Determine the [X, Y] coordinate at the center of the cell enclosing the given text.  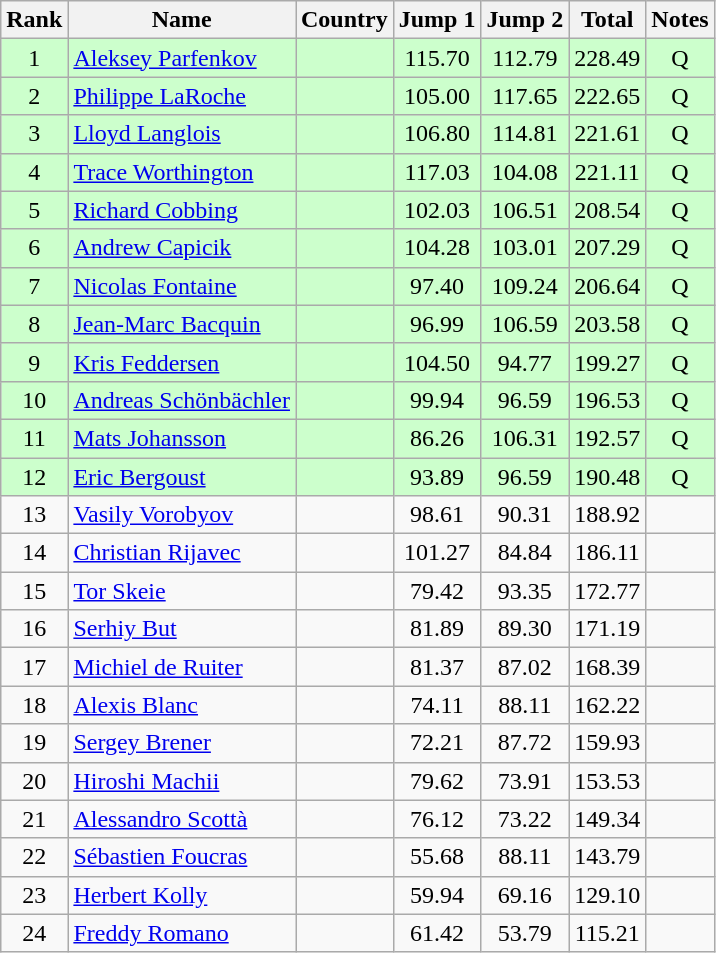
73.91 [525, 781]
9 [34, 362]
Jean-Marc Bacquin [182, 324]
11 [34, 438]
117.65 [525, 96]
206.64 [608, 286]
208.54 [608, 210]
59.94 [437, 895]
106.31 [525, 438]
72.21 [437, 743]
Philippe LaRoche [182, 96]
79.62 [437, 781]
24 [34, 933]
69.16 [525, 895]
172.77 [608, 591]
153.53 [608, 781]
203.58 [608, 324]
17 [34, 667]
18 [34, 705]
222.65 [608, 96]
168.39 [608, 667]
199.27 [608, 362]
228.49 [608, 58]
93.35 [525, 591]
104.28 [437, 248]
19 [34, 743]
103.01 [525, 248]
104.08 [525, 172]
10 [34, 400]
90.31 [525, 515]
98.61 [437, 515]
87.72 [525, 743]
73.22 [525, 819]
4 [34, 172]
Alexis Blanc [182, 705]
Serhiy But [182, 629]
Name [182, 20]
196.53 [608, 400]
112.79 [525, 58]
86.26 [437, 438]
221.61 [608, 134]
21 [34, 819]
Trace Worthington [182, 172]
8 [34, 324]
143.79 [608, 857]
3 [34, 134]
Rank [34, 20]
162.22 [608, 705]
6 [34, 248]
114.81 [525, 134]
Jump 2 [525, 20]
Mats Johansson [182, 438]
Vasily Vorobyov [182, 515]
Country [345, 20]
192.57 [608, 438]
106.80 [437, 134]
186.11 [608, 553]
Sergey Brener [182, 743]
23 [34, 895]
Nicolas Fontaine [182, 286]
2 [34, 96]
Hiroshi Machii [182, 781]
129.10 [608, 895]
104.50 [437, 362]
7 [34, 286]
5 [34, 210]
105.00 [437, 96]
81.89 [437, 629]
207.29 [608, 248]
12 [34, 477]
99.94 [437, 400]
22 [34, 857]
93.89 [437, 477]
115.70 [437, 58]
Kris Feddersen [182, 362]
53.79 [525, 933]
Michiel de Ruiter [182, 667]
76.12 [437, 819]
Andreas Schönbächler [182, 400]
Herbert Kolly [182, 895]
Tor Skeie [182, 591]
115.21 [608, 933]
1 [34, 58]
Aleksey Parfenkov [182, 58]
Christian Rijavec [182, 553]
79.42 [437, 591]
188.92 [608, 515]
Lloyd Langlois [182, 134]
15 [34, 591]
89.30 [525, 629]
Sébastien Foucras [182, 857]
94.77 [525, 362]
101.27 [437, 553]
106.59 [525, 324]
Eric Bergoust [182, 477]
Freddy Romano [182, 933]
Alessandro Scottà [182, 819]
171.19 [608, 629]
16 [34, 629]
159.93 [608, 743]
55.68 [437, 857]
81.37 [437, 667]
Richard Cobbing [182, 210]
84.84 [525, 553]
190.48 [608, 477]
102.03 [437, 210]
20 [34, 781]
87.02 [525, 667]
96.99 [437, 324]
Jump 1 [437, 20]
Total [608, 20]
117.03 [437, 172]
74.11 [437, 705]
106.51 [525, 210]
149.34 [608, 819]
14 [34, 553]
61.42 [437, 933]
Andrew Capicik [182, 248]
109.24 [525, 286]
97.40 [437, 286]
13 [34, 515]
Notes [680, 20]
221.11 [608, 172]
